Determine the [x, y] coordinate at the center of the cell enclosing the given text.  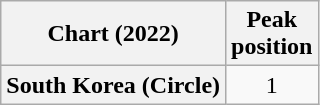
South Korea (Circle) [114, 85]
1 [272, 85]
Peakposition [272, 34]
Chart (2022) [114, 34]
